Detect which cell encompasses the target text, then output its [x, y] center coordinate. 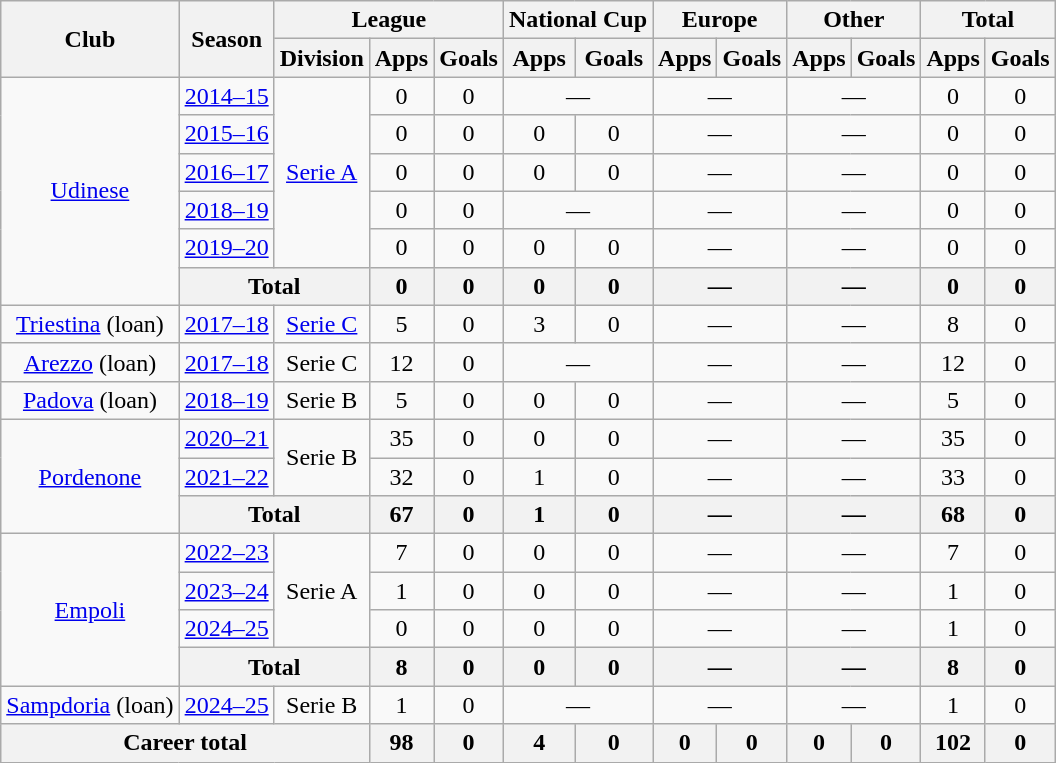
2019–20 [226, 248]
Season [226, 39]
Club [90, 39]
2021–22 [226, 477]
Padova (loan) [90, 400]
67 [401, 515]
Other [854, 20]
Triestina (loan) [90, 324]
32 [401, 477]
Pordenone [90, 476]
Division [322, 58]
Empoli [90, 610]
2022–23 [226, 553]
Sampdoria (loan) [90, 705]
2014–15 [226, 96]
102 [953, 743]
3 [539, 324]
National Cup [578, 20]
League [388, 20]
Career total [186, 743]
Europe [720, 20]
Arezzo (loan) [90, 362]
Udinese [90, 191]
2016–17 [226, 172]
33 [953, 477]
2023–24 [226, 591]
4 [539, 743]
2020–21 [226, 438]
98 [401, 743]
68 [953, 515]
2015–16 [226, 134]
